Return the [x, y] coordinate for the center point of the cell that contains the specified text.  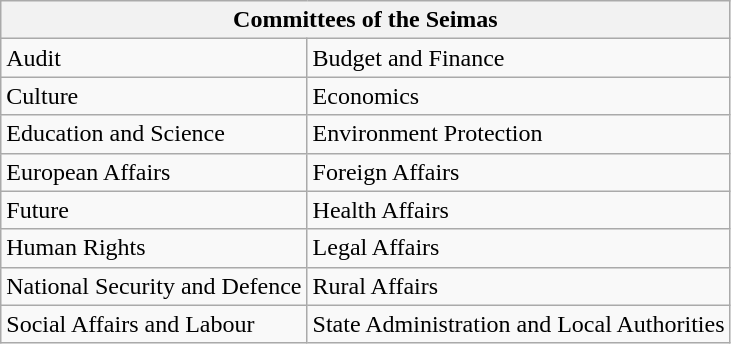
Human Rights [154, 248]
Social Affairs and Labour [154, 324]
Economics [518, 96]
Audit [154, 58]
European Affairs [154, 172]
Future [154, 210]
State Administration and Local Authorities [518, 324]
Committees of the Seimas [366, 20]
Legal Affairs [518, 248]
Foreign Affairs [518, 172]
Culture [154, 96]
Budget and Finance [518, 58]
Environment Protection [518, 134]
Rural Affairs [518, 286]
National Security and Defence [154, 286]
Health Affairs [518, 210]
Education and Science [154, 134]
